Return (X, Y) of the center of cell containing provided text 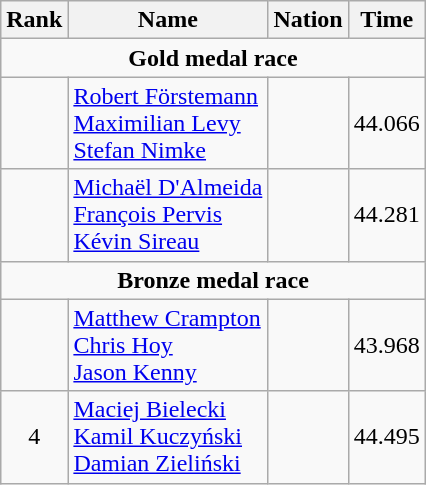
44.495 (386, 437)
Maciej BieleckiKamil KuczyńskiDamian Zieliński (168, 437)
Nation (308, 20)
4 (34, 437)
Michaël D'AlmeidaFrançois PervisKévin Sireau (168, 215)
Rank (34, 20)
Gold medal race (214, 58)
Robert FörstemannMaximilian LevyStefan Nimke (168, 123)
Name (168, 20)
Time (386, 20)
Matthew CramptonChris HoyJason Kenny (168, 345)
Bronze medal race (214, 280)
44.066 (386, 123)
44.281 (386, 215)
43.968 (386, 345)
